Determine the [X, Y] coordinate at the center of the cell enclosing the given text.  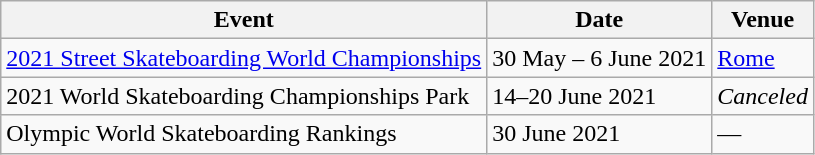
Event [244, 20]
14–20 June 2021 [600, 96]
Venue [763, 20]
Canceled [763, 96]
Date [600, 20]
2021 Street Skateboarding World Championships [244, 58]
— [763, 134]
Rome [763, 58]
Olympic World Skateboarding Rankings [244, 134]
30 May – 6 June 2021 [600, 58]
30 June 2021 [600, 134]
2021 World Skateboarding Championships Park [244, 96]
